Determine the (x, y) coordinate at the center of the cell enclosing the given text.  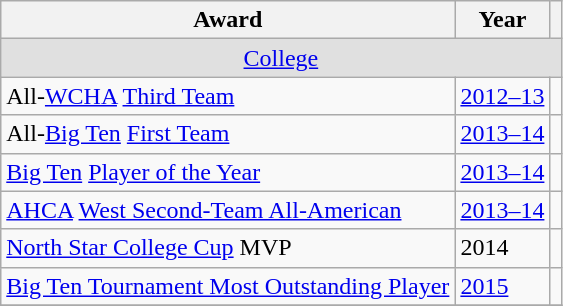
Year (502, 20)
Award (228, 20)
North Star College Cup MVP (228, 248)
2015 (502, 286)
College (281, 58)
Big Ten Tournament Most Outstanding Player (228, 286)
AHCA West Second-Team All-American (228, 210)
All-Big Ten First Team (228, 134)
2014 (502, 248)
All-WCHA Third Team (228, 96)
2012–13 (502, 96)
Big Ten Player of the Year (228, 172)
